Return [x, y] of the center of cell containing provided text 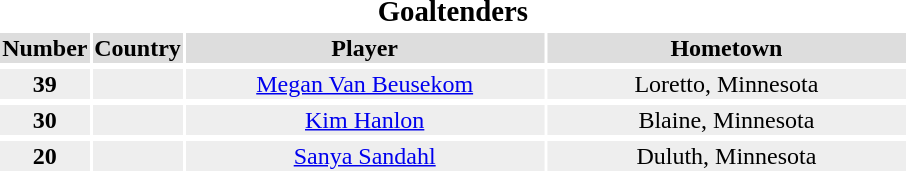
39 [45, 84]
Player [364, 48]
20 [45, 156]
Hometown [726, 48]
Duluth, Minnesota [726, 156]
Megan Van Beusekom [364, 84]
30 [45, 120]
Country [138, 48]
Sanya Sandahl [364, 156]
Loretto, Minnesota [726, 84]
Kim Hanlon [364, 120]
Number [45, 48]
Blaine, Minnesota [726, 120]
